Pinpoint the cell where the given text exists, returning its [x, y] midpoint coordinate. 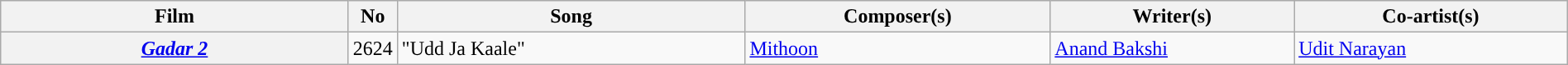
Anand Bakshi [1173, 48]
2624 [372, 48]
No [372, 17]
Writer(s) [1173, 17]
Film [174, 17]
Mithoon [898, 48]
Udit Narayan [1431, 48]
Song [571, 17]
Co-artist(s) [1431, 17]
Composer(s) [898, 17]
Gadar 2 [174, 48]
"Udd Ja Kaale" [571, 48]
